Pinpoint the cell where the given text exists, returning its [x, y] midpoint coordinate. 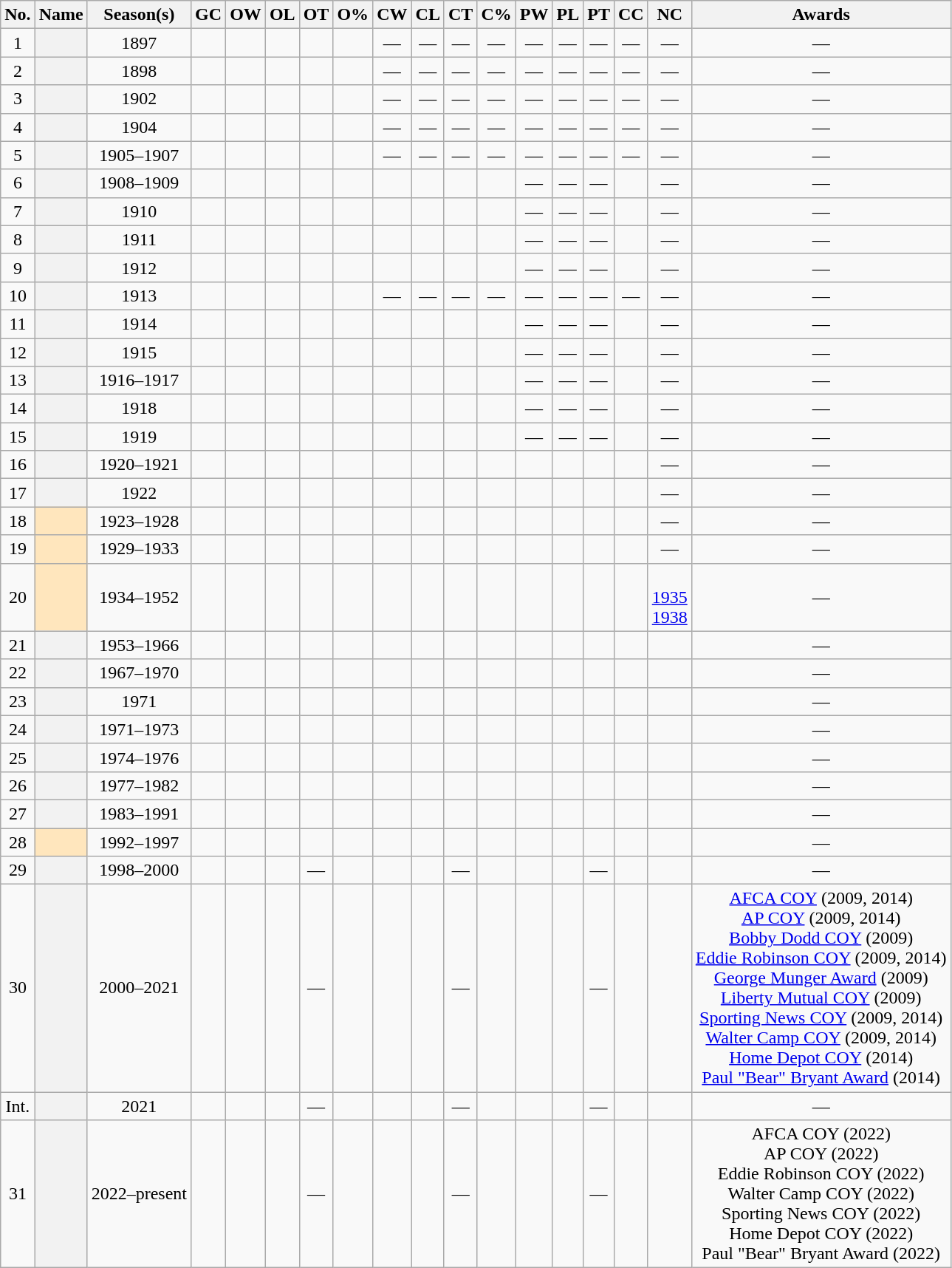
29 [18, 870]
O% [353, 15]
30 [18, 989]
1992–1997 [139, 842]
Int. [18, 1106]
1912 [139, 267]
17 [18, 493]
1 [18, 43]
19351938 [669, 597]
1998–2000 [139, 870]
OT [316, 15]
14 [18, 409]
CT [460, 15]
15 [18, 437]
5 [18, 155]
1905–1907 [139, 155]
1918 [139, 409]
PT [599, 15]
No. [18, 15]
1908–1909 [139, 183]
1977–1982 [139, 785]
2000–2021 [139, 989]
12 [18, 352]
1902 [139, 99]
C% [496, 15]
2022–present [139, 1194]
27 [18, 814]
1971 [139, 701]
1916–1917 [139, 381]
1967–1970 [139, 673]
2 [18, 71]
OW [246, 15]
1971–1973 [139, 729]
1919 [139, 437]
31 [18, 1194]
GC [208, 15]
19 [18, 549]
8 [18, 239]
NC [669, 15]
20 [18, 597]
1923–1928 [139, 521]
1910 [139, 211]
9 [18, 267]
3 [18, 99]
Awards [821, 15]
1920–1921 [139, 465]
10 [18, 296]
PL [568, 15]
13 [18, 381]
1914 [139, 324]
1913 [139, 296]
CW [392, 15]
1929–1933 [139, 549]
Season(s) [139, 15]
1922 [139, 493]
1983–1991 [139, 814]
CL [428, 15]
1974–1976 [139, 757]
28 [18, 842]
1898 [139, 71]
Name [61, 15]
PW [534, 15]
4 [18, 127]
1911 [139, 239]
1915 [139, 352]
16 [18, 465]
24 [18, 729]
7 [18, 211]
1897 [139, 43]
2021 [139, 1106]
6 [18, 183]
11 [18, 324]
22 [18, 673]
OL [282, 15]
25 [18, 757]
1934–1952 [139, 597]
26 [18, 785]
1904 [139, 127]
CC [631, 15]
18 [18, 521]
21 [18, 645]
1953–1966 [139, 645]
23 [18, 701]
